From the cell containing the given text, extract its center point as [x, y] coordinate. 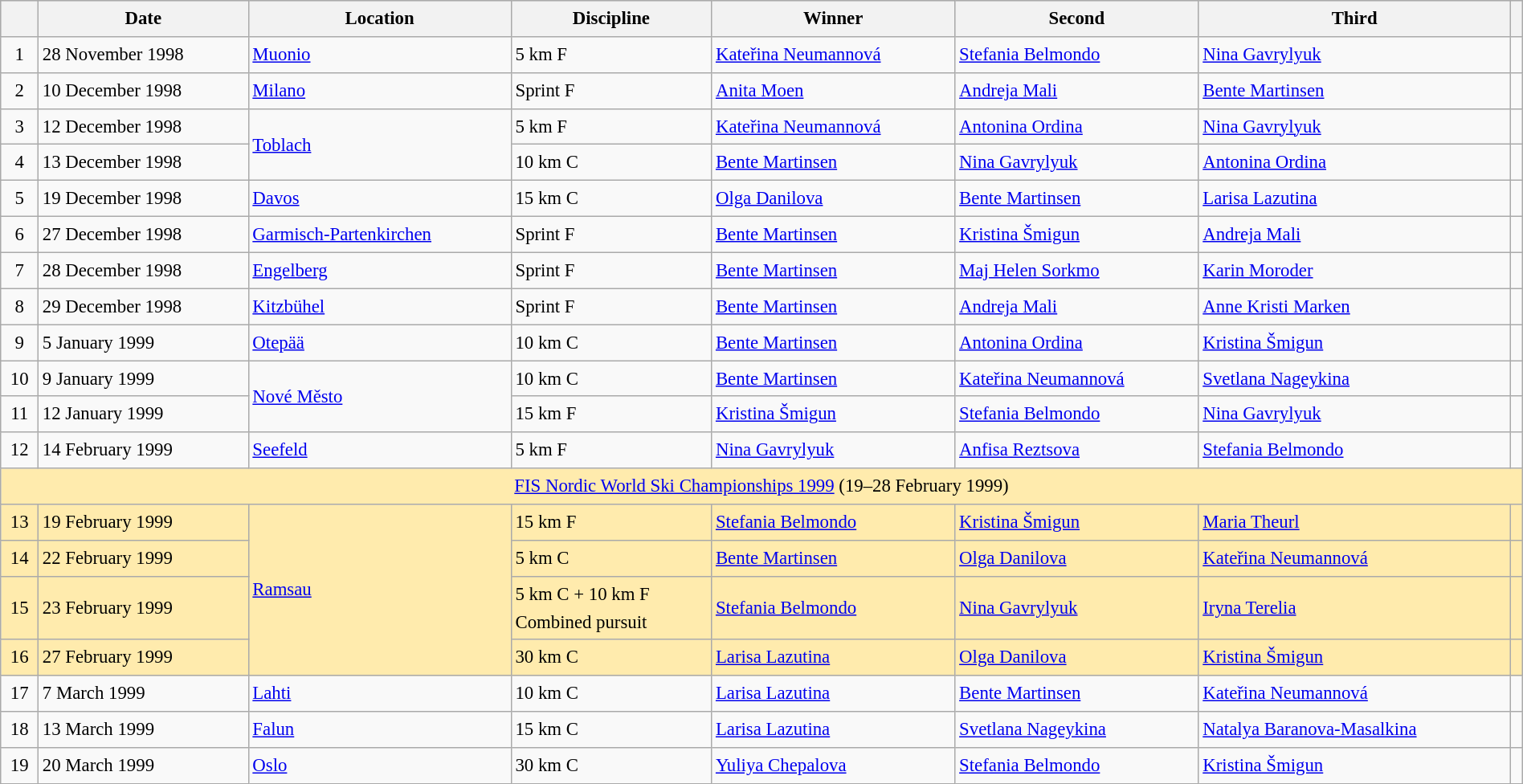
13 March 1999 [144, 729]
Third [1354, 19]
19 December 1998 [144, 199]
9 January 1999 [144, 379]
2 [19, 90]
Toblach [379, 145]
Lahti [379, 694]
27 December 1998 [144, 235]
5 [19, 199]
7 [19, 270]
Kitzbühel [379, 307]
6 [19, 235]
22 February 1999 [144, 559]
Muonio [379, 55]
20 March 1999 [144, 766]
Milano [379, 90]
Discipline [610, 19]
16 [19, 657]
19 [19, 766]
29 December 1998 [144, 307]
Davos [379, 199]
Natalya Baranova-Masalkina [1354, 729]
Yuliya Chepalova [834, 766]
Oslo [379, 766]
Nové Město [379, 397]
3 [19, 127]
Karin Moroder [1354, 270]
1 [19, 55]
8 [19, 307]
10 December 1998 [144, 90]
5 January 1999 [144, 342]
Anfisa Reztsova [1076, 450]
27 February 1999 [144, 657]
14 February 1999 [144, 450]
Date [144, 19]
7 March 1999 [144, 694]
14 [19, 559]
11 [19, 414]
4 [19, 162]
Otepää [379, 342]
18 [19, 729]
Garmisch-Partenkirchen [379, 235]
Engelberg [379, 270]
Second [1076, 19]
23 February 1999 [144, 607]
Iryna Terelia [1354, 607]
12 December 1998 [144, 127]
Winner [834, 19]
Location [379, 19]
13 December 1998 [144, 162]
28 November 1998 [144, 55]
13 [19, 522]
9 [19, 342]
Falun [379, 729]
Anne Kristi Marken [1354, 307]
19 February 1999 [144, 522]
17 [19, 694]
10 [19, 379]
FIS Nordic World Ski Championships 1999 (19–28 February 1999) [761, 487]
Seefeld [379, 450]
12 January 1999 [144, 414]
Maria Theurl [1354, 522]
Ramsau [379, 590]
Anita Moen [834, 90]
15 [19, 607]
Maj Helen Sorkmo [1076, 270]
28 December 1998 [144, 270]
5 km C [610, 559]
12 [19, 450]
5 km C + 10 km FCombined pursuit [610, 607]
